Detect which cell encompasses the target text, then output its (x, y) center coordinate. 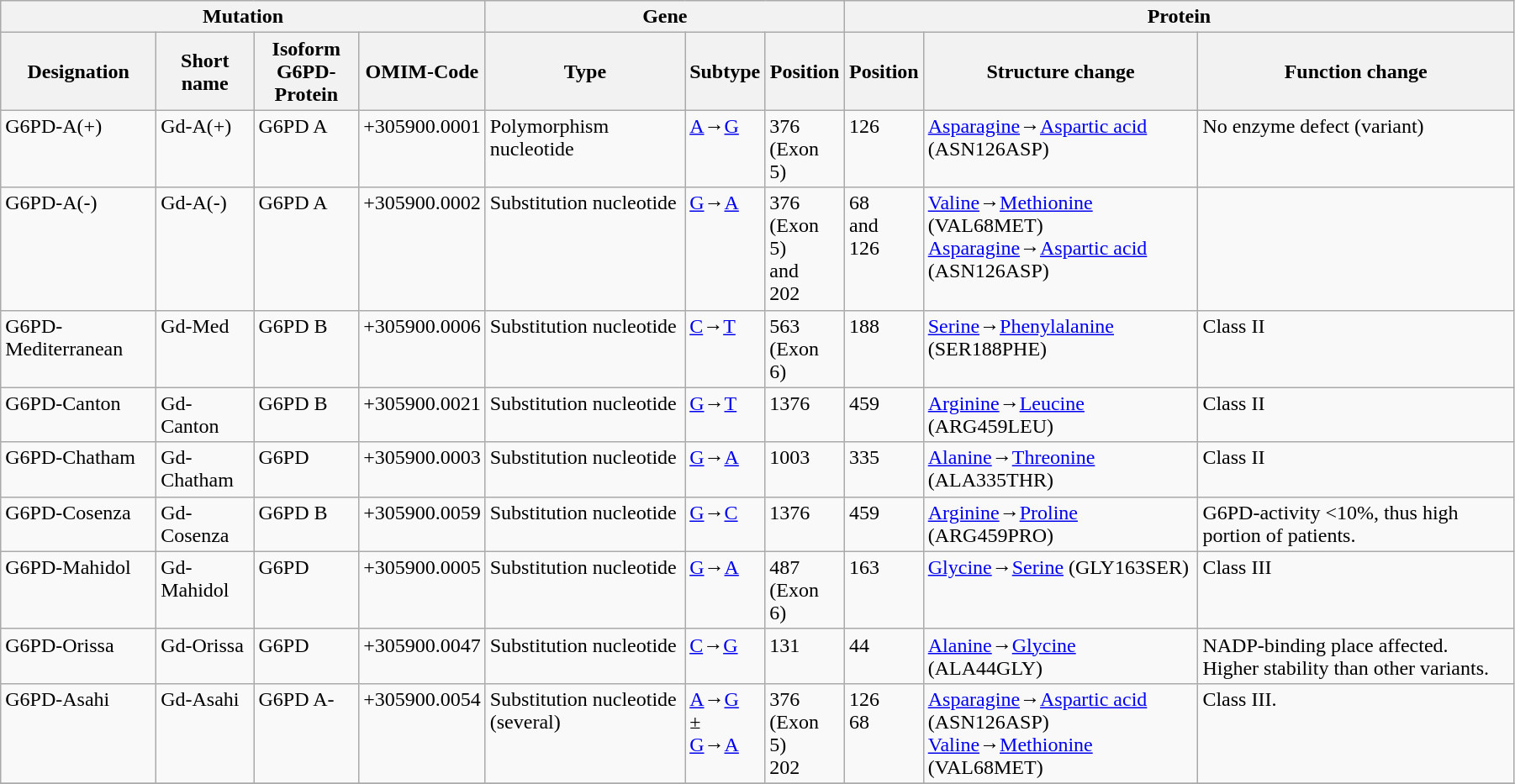
G6PD-Asahi (79, 733)
G→C (725, 524)
G6PD-Mediterranean (79, 349)
376(Exon 5)and202 (805, 249)
376(Exon 5) (805, 149)
1003 (805, 469)
G6PD-A(-) (79, 249)
163 (884, 590)
C→T (725, 349)
Designation (79, 71)
A→G (725, 149)
Arginine→Proline (ARG459PRO) (1061, 524)
Class III. (1356, 733)
G6PD-activity <10%, thus high portion of patients. (1356, 524)
Gd-A(+) (205, 149)
G6PD-Cosenza (79, 524)
+305900.0021 (422, 415)
68and126 (884, 249)
NADP-binding place affected. Higher stability than other variants. (1356, 655)
Serine→Phenylalanine (SER188PHE) (1061, 349)
188 (884, 349)
Mutation (243, 17)
+305900.0059 (422, 524)
Gd-Cosenza (205, 524)
Gd-Asahi (205, 733)
+305900.0001 (422, 149)
563(Exon 6) (805, 349)
IsoformG6PD-Protein (306, 71)
+305900.0003 (422, 469)
OMIM-Code (422, 71)
Type (585, 71)
335 (884, 469)
Protein (1179, 17)
Asparagine→Aspartic acid (ASN126ASP)Valine→Methionine (VAL68MET) (1061, 733)
G6PD-Canton (79, 415)
+305900.0005 (422, 590)
+305900.0002 (422, 249)
376(Exon 5)202 (805, 733)
Substitution nucleotide (several) (585, 733)
C→G (725, 655)
Gd-Mahidol (205, 590)
Gene (664, 17)
Subtype (725, 71)
No enzyme defect (variant) (1356, 149)
A→G±G→A (725, 733)
Alanine→Threonine (ALA335THR) (1061, 469)
G6PD A- (306, 733)
Gd-Canton (205, 415)
Polymorphism nucleotide (585, 149)
Gd-Orissa (205, 655)
+305900.0047 (422, 655)
487(Exon 6) (805, 590)
G6PD-Orissa (79, 655)
Valine→Methionine (VAL68MET)Asparagine→Aspartic acid (ASN126ASP) (1061, 249)
G6PD-Mahidol (79, 590)
Function change (1356, 71)
Gd-A(-) (205, 249)
12668 (884, 733)
Glycine→Serine (GLY163SER) (1061, 590)
126 (884, 149)
Alanine→Glycine (ALA44GLY) (1061, 655)
Gd-Chatham (205, 469)
+305900.0006 (422, 349)
G6PD-A(+) (79, 149)
Class III (1356, 590)
131 (805, 655)
Asparagine→Aspartic acid (ASN126ASP) (1061, 149)
44 (884, 655)
+305900.0054 (422, 733)
Short name (205, 71)
G→T (725, 415)
Arginine→Leucine (ARG459LEU) (1061, 415)
Gd-Med (205, 349)
Structure change (1061, 71)
G6PD-Chatham (79, 469)
